Detect which cell encompasses the target text, then output its [X, Y] center coordinate. 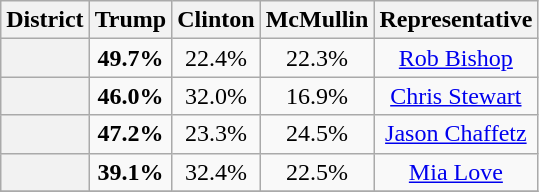
McMullin [317, 20]
24.5% [317, 134]
22.5% [317, 172]
22.4% [216, 58]
32.0% [216, 96]
Jason Chaffetz [456, 134]
Trump [130, 20]
16.9% [317, 96]
22.3% [317, 58]
Representative [456, 20]
Clinton [216, 20]
39.1% [130, 172]
47.2% [130, 134]
46.0% [130, 96]
Rob Bishop [456, 58]
23.3% [216, 134]
District [45, 20]
Mia Love [456, 172]
Chris Stewart [456, 96]
49.7% [130, 58]
32.4% [216, 172]
